Return the (X, Y) coordinate for the center point of the cell that contains the specified text.  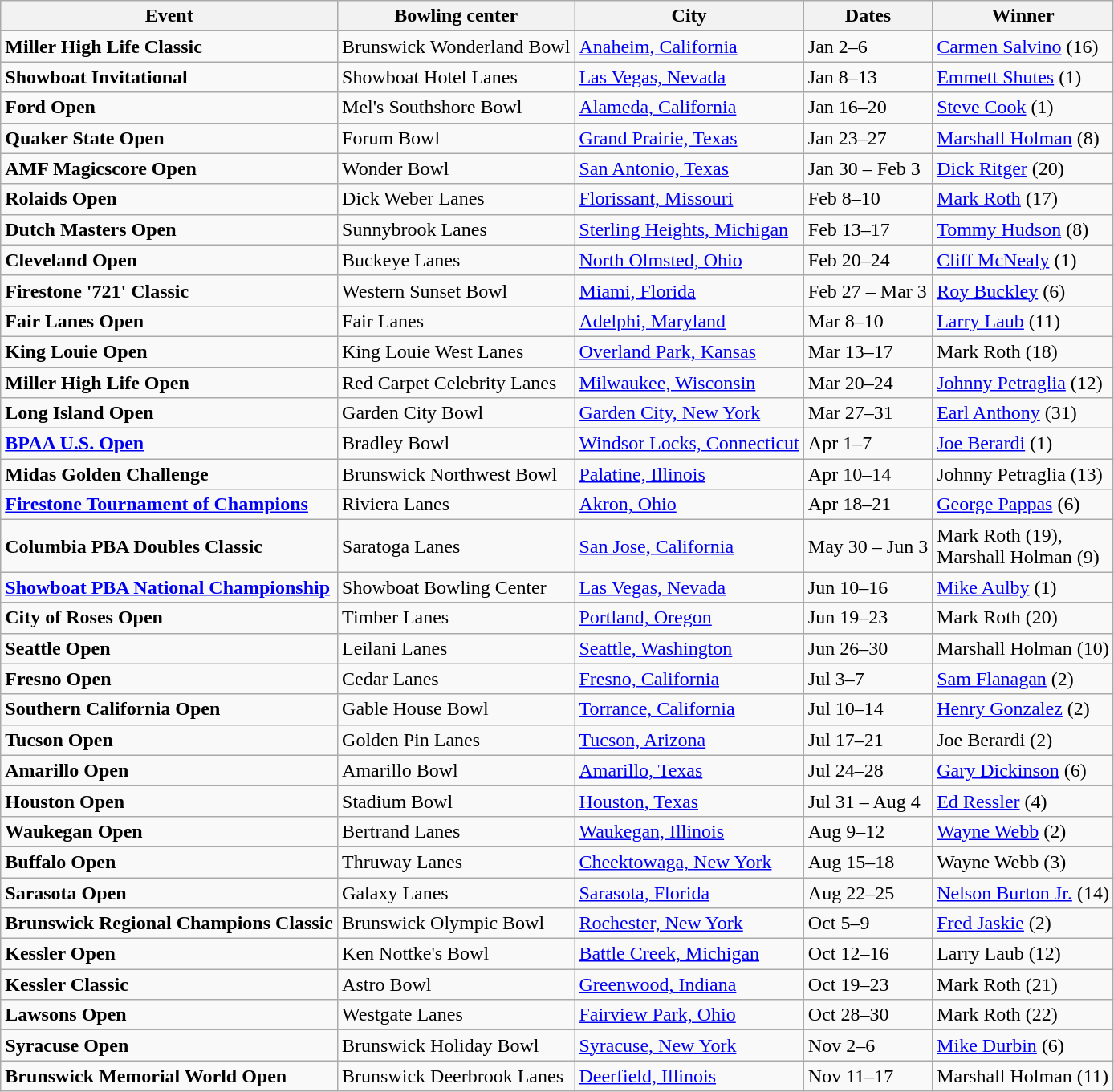
Event (169, 16)
Fair Lanes Open (169, 321)
Steve Cook (1) (1023, 108)
Firestone Tournament of Champions (169, 505)
Oct 5–9 (868, 924)
Akron, Ohio (689, 505)
Jul 24–28 (868, 770)
Buffalo Open (169, 862)
Larry Laub (12) (1023, 954)
Rolaids Open (169, 199)
Battle Creek, Michigan (689, 954)
Waukegan, Illinois (689, 831)
Red Carpet Celebrity Lanes (456, 383)
Sam Flanagan (2) (1023, 679)
Earl Anthony (31) (1023, 413)
City of Roses Open (169, 618)
Gary Dickinson (6) (1023, 770)
Miller High Life Open (169, 383)
Joe Berardi (1) (1023, 444)
Westgate Lanes (456, 1015)
Tommy Hudson (8) (1023, 229)
Bertrand Lanes (456, 831)
Apr 18–21 (868, 505)
Jan 8–13 (868, 77)
Quaker State Open (169, 138)
Brunswick Northwest Bowl (456, 474)
King Louie West Lanes (456, 351)
Fred Jaskie (2) (1023, 924)
Nov 2–6 (868, 1045)
Seattle Open (169, 648)
Fairview Park, Ohio (689, 1015)
Tucson Open (169, 740)
Kessler Classic (169, 984)
Apr 10–14 (868, 474)
Cedar Lanes (456, 679)
Brunswick Regional Champions Classic (169, 924)
Mark Roth (21) (1023, 984)
Showboat Bowling Center (456, 587)
Palatine, Illinois (689, 474)
Fresno, California (689, 679)
Mike Aulby (1) (1023, 587)
Stadium Bowl (456, 801)
Oct 28–30 (868, 1015)
Aug 22–25 (868, 893)
Syracuse Open (169, 1045)
Oct 19–23 (868, 984)
Jan 2–6 (868, 47)
Timber Lanes (456, 618)
AMF Magicscore Open (169, 168)
Jan 30 – Feb 3 (868, 168)
Aug 9–12 (868, 831)
Anaheim, California (689, 47)
Carmen Salvino (16) (1023, 47)
Feb 13–17 (868, 229)
Amarillo, Texas (689, 770)
Midas Golden Challenge (169, 474)
Showboat Hotel Lanes (456, 77)
Mar 8–10 (868, 321)
Waukegan Open (169, 831)
Jan 16–20 (868, 108)
Long Island Open (169, 413)
Portland, Oregon (689, 618)
Cliff McNealy (1) (1023, 260)
Oct 12–16 (868, 954)
Windsor Locks, Connecticut (689, 444)
Riviera Lanes (456, 505)
Marshall Holman (8) (1023, 138)
Mar 20–24 (868, 383)
Cleveland Open (169, 260)
Columbia PBA Doubles Classic (169, 546)
Feb 20–24 (868, 260)
Wonder Bowl (456, 168)
Kessler Open (169, 954)
San Jose, California (689, 546)
Showboat PBA National Championship (169, 587)
Miami, Florida (689, 290)
Sterling Heights, Michigan (689, 229)
Thruway Lanes (456, 862)
Emmett Shutes (1) (1023, 77)
Bowling center (456, 16)
Garden City Bowl (456, 413)
Jun 10–16 (868, 587)
Southern California Open (169, 709)
Jun 19–23 (868, 618)
Mark Roth (19),Marshall Holman (9) (1023, 546)
Firestone '721' Classic (169, 290)
Wayne Webb (3) (1023, 862)
Feb 8–10 (868, 199)
Jul 3–7 (868, 679)
Dick Weber Lanes (456, 199)
May 30 – Jun 3 (868, 546)
Joe Berardi (2) (1023, 740)
Ed Ressler (4) (1023, 801)
Brunswick Memorial World Open (169, 1076)
Deerfield, Illinois (689, 1076)
Apr 1–7 (868, 444)
Garden City, New York (689, 413)
Aug 15–18 (868, 862)
Dick Ritger (20) (1023, 168)
BPAA U.S. Open (169, 444)
Western Sunset Bowl (456, 290)
Johnny Petraglia (13) (1023, 474)
Greenwood, Indiana (689, 984)
Rochester, New York (689, 924)
Marshall Holman (10) (1023, 648)
Houston, Texas (689, 801)
Brunswick Holiday Bowl (456, 1045)
Gable House Bowl (456, 709)
Buckeye Lanes (456, 260)
Amarillo Bowl (456, 770)
Mel's Southshore Bowl (456, 108)
Brunswick Deerbrook Lanes (456, 1076)
Dutch Masters Open (169, 229)
Ford Open (169, 108)
City (689, 16)
Overland Park, Kansas (689, 351)
Forum Bowl (456, 138)
Jun 26–30 (868, 648)
George Pappas (6) (1023, 505)
Leilani Lanes (456, 648)
Fair Lanes (456, 321)
Seattle, Washington (689, 648)
Saratoga Lanes (456, 546)
Jul 31 – Aug 4 (868, 801)
Johnny Petraglia (12) (1023, 383)
Syracuse, New York (689, 1045)
Adelphi, Maryland (689, 321)
Mark Roth (22) (1023, 1015)
Milwaukee, Wisconsin (689, 383)
Galaxy Lanes (456, 893)
Mar 27–31 (868, 413)
Roy Buckley (6) (1023, 290)
Cheektowaga, New York (689, 862)
Brunswick Wonderland Bowl (456, 47)
Houston Open (169, 801)
Sarasota, Florida (689, 893)
Florissant, Missouri (689, 199)
Sunnybrook Lanes (456, 229)
Mike Durbin (6) (1023, 1045)
Winner (1023, 16)
North Olmsted, Ohio (689, 260)
King Louie Open (169, 351)
Amarillo Open (169, 770)
Ken Nottke's Bowl (456, 954)
Brunswick Olympic Bowl (456, 924)
Golden Pin Lanes (456, 740)
Dates (868, 16)
Larry Laub (11) (1023, 321)
Henry Gonzalez (2) (1023, 709)
Mark Roth (20) (1023, 618)
Feb 27 – Mar 3 (868, 290)
Nelson Burton Jr. (14) (1023, 893)
Jul 10–14 (868, 709)
Jul 17–21 (868, 740)
Grand Prairie, Texas (689, 138)
Mar 13–17 (868, 351)
Fresno Open (169, 679)
Astro Bowl (456, 984)
Sarasota Open (169, 893)
Nov 11–17 (868, 1076)
Mark Roth (17) (1023, 199)
San Antonio, Texas (689, 168)
Mark Roth (18) (1023, 351)
Showboat Invitational (169, 77)
Alameda, California (689, 108)
Jan 23–27 (868, 138)
Tucson, Arizona (689, 740)
Marshall Holman (11) (1023, 1076)
Lawsons Open (169, 1015)
Wayne Webb (2) (1023, 831)
Torrance, California (689, 709)
Miller High Life Classic (169, 47)
Bradley Bowl (456, 444)
